Search for the cell housing the specified text and yield its [x, y] center coordinate. 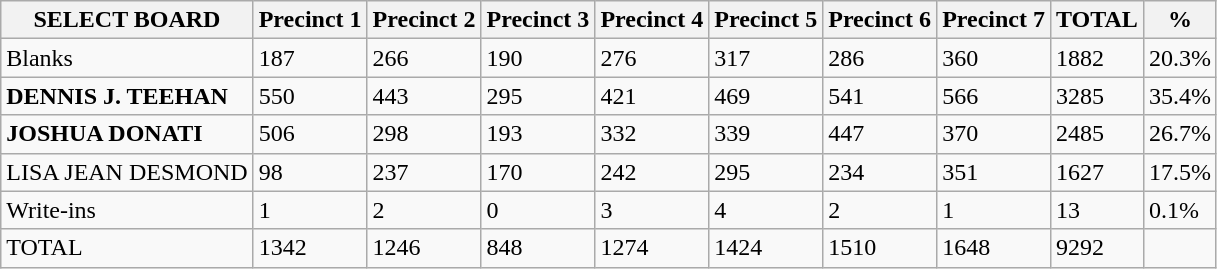
848 [538, 248]
566 [994, 96]
469 [766, 96]
266 [424, 58]
3 [652, 210]
242 [652, 172]
443 [424, 96]
Write-ins [127, 210]
1627 [1098, 172]
13 [1098, 210]
276 [652, 58]
1424 [766, 248]
1342 [310, 248]
298 [424, 134]
351 [994, 172]
35.4% [1180, 96]
187 [310, 58]
3285 [1098, 96]
317 [766, 58]
1882 [1098, 58]
1648 [994, 248]
Precinct 7 [994, 20]
237 [424, 172]
1246 [424, 248]
506 [310, 134]
0 [538, 210]
Precinct 6 [880, 20]
Precinct 4 [652, 20]
1274 [652, 248]
550 [310, 96]
9292 [1098, 248]
286 [880, 58]
Precinct 1 [310, 20]
332 [652, 134]
% [1180, 20]
Precinct 5 [766, 20]
JOSHUA DONATI [127, 134]
26.7% [1180, 134]
370 [994, 134]
Blanks [127, 58]
234 [880, 172]
421 [652, 96]
541 [880, 96]
20.3% [1180, 58]
360 [994, 58]
0.1% [1180, 210]
Precinct 3 [538, 20]
2485 [1098, 134]
4 [766, 210]
17.5% [1180, 172]
339 [766, 134]
190 [538, 58]
170 [538, 172]
98 [310, 172]
Precinct 2 [424, 20]
447 [880, 134]
193 [538, 134]
SELECT BOARD [127, 20]
LISA JEAN DESMOND [127, 172]
DENNIS J. TEEHAN [127, 96]
1510 [880, 248]
